Identify which cell holds the provided text, then report its (x, y) central coordinate. 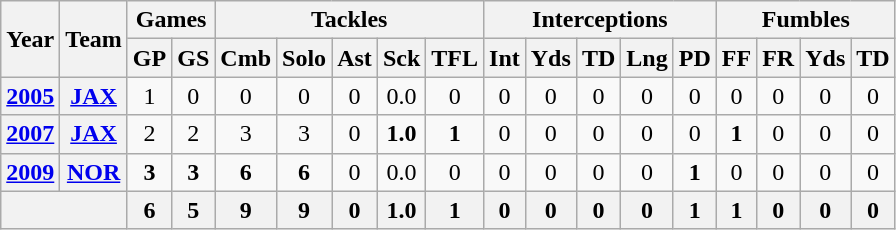
GP (149, 58)
5 (194, 210)
Cmb (246, 58)
Int (505, 58)
Tackles (350, 20)
FF (736, 58)
2005 (30, 96)
2009 (30, 172)
Interceptions (600, 20)
GS (194, 58)
Ast (355, 58)
PD (694, 58)
Games (170, 20)
NOR (94, 172)
Year (30, 39)
Lng (647, 58)
Team (94, 39)
Solo (304, 58)
TFL (455, 58)
2007 (30, 134)
Fumbles (806, 20)
FR (778, 58)
Sck (401, 58)
